Identify which cell holds the provided text, then report its [X, Y] central coordinate. 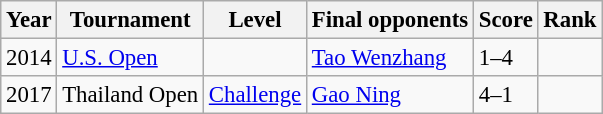
Tao Wenzhang [390, 58]
Challenge [256, 95]
Level [256, 20]
U.S. Open [130, 58]
Rank [570, 20]
4–1 [506, 95]
2017 [29, 95]
1–4 [506, 58]
Tournament [130, 20]
Year [29, 20]
2014 [29, 58]
Final opponents [390, 20]
Thailand Open [130, 95]
Score [506, 20]
Gao Ning [390, 95]
